Scan for the cell matching the given text and deliver its [X, Y] coordinate at center. 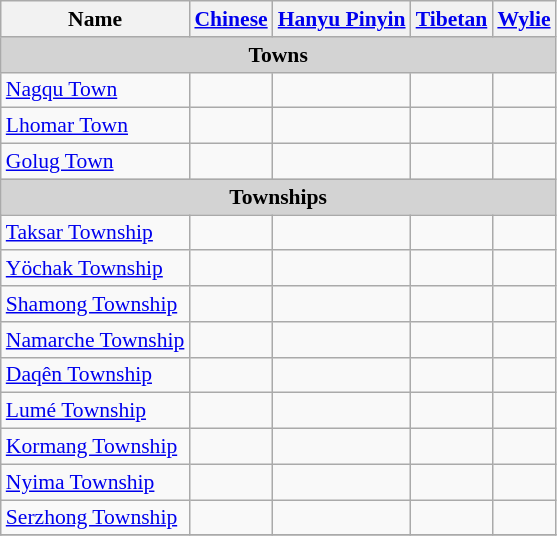
Daqên Township [96, 375]
Yöchak Township [96, 269]
Wylie [524, 19]
Towns [278, 55]
Lhomar Town [96, 126]
Shamong Township [96, 304]
Lumé Township [96, 411]
Hanyu Pinyin [342, 19]
Name [96, 19]
Golug Town [96, 162]
Nyima Township [96, 482]
Serzhong Township [96, 518]
Chinese [230, 19]
Townships [278, 197]
Namarche Township [96, 340]
Nagqu Town [96, 90]
Tibetan [452, 19]
Kormang Township [96, 447]
Taksar Township [96, 233]
